Pinpoint the cell where the given text exists, returning its (X, Y) midpoint coordinate. 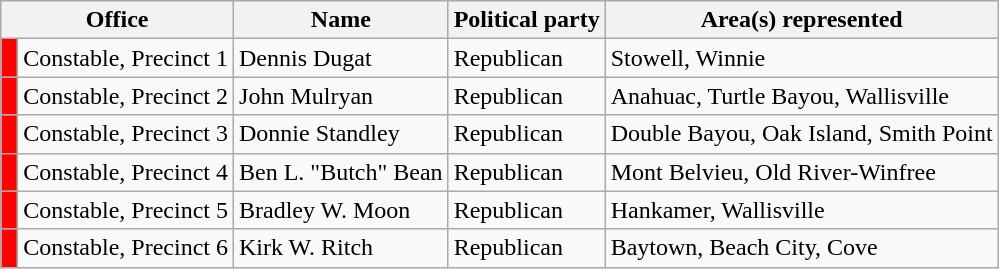
Double Bayou, Oak Island, Smith Point (802, 134)
Political party (526, 20)
Baytown, Beach City, Cove (802, 248)
Stowell, Winnie (802, 58)
Ben L. "Butch" Bean (342, 172)
Kirk W. Ritch (342, 248)
Bradley W. Moon (342, 210)
Area(s) represented (802, 20)
Dennis Dugat (342, 58)
Office (118, 20)
Constable, Precinct 1 (126, 58)
Hankamer, Wallisville (802, 210)
Constable, Precinct 2 (126, 96)
Anahuac, Turtle Bayou, Wallisville (802, 96)
Name (342, 20)
Mont Belvieu, Old River-Winfree (802, 172)
Constable, Precinct 4 (126, 172)
Constable, Precinct 3 (126, 134)
Donnie Standley (342, 134)
Constable, Precinct 6 (126, 248)
John Mulryan (342, 96)
Constable, Precinct 5 (126, 210)
